Output the [x, y] coordinate of the center of the cell containing the given text.  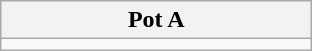
Pot A [156, 20]
